Output the [x, y] coordinate of the center of the cell containing the given text.  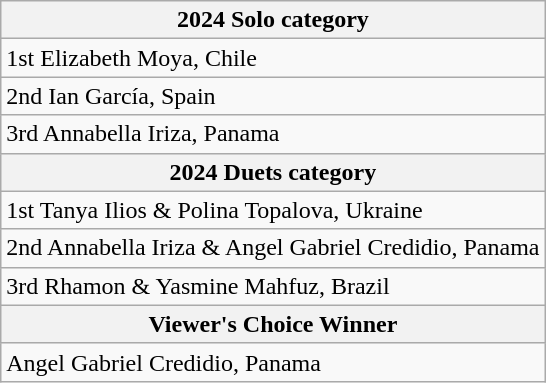
Angel Gabriel Credidio, Panama [273, 362]
2024 Solo category [273, 20]
2nd Ian García, Spain [273, 96]
1st Elizabeth Moya, Chile [273, 58]
1st Tanya Ilios & Polina Topalova, Ukraine [273, 210]
Viewer's Choice Winner [273, 324]
3rd Annabella Iriza, Panama [273, 134]
2024 Duets category [273, 172]
3rd Rhamon & Yasmine Mahfuz, Brazil [273, 286]
2nd Annabella Iriza & Angel Gabriel Credidio, Panama [273, 248]
